Identify which cell holds the provided text, then report its [x, y] central coordinate. 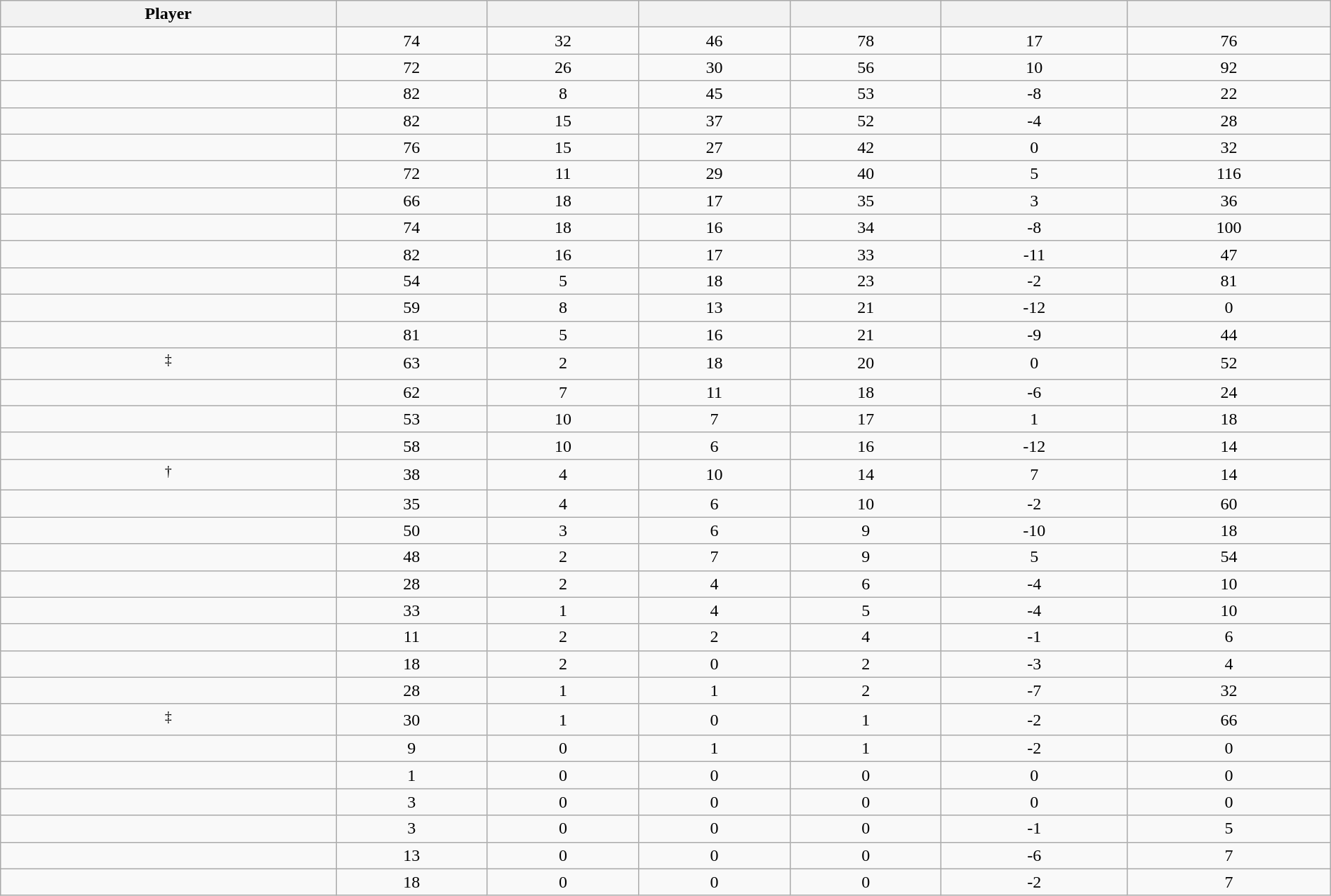
44 [1229, 335]
47 [1229, 254]
-9 [1035, 335]
92 [1229, 67]
23 [866, 281]
59 [412, 307]
34 [866, 227]
37 [715, 121]
20 [866, 363]
22 [1229, 94]
26 [563, 67]
58 [412, 446]
100 [1229, 227]
45 [715, 94]
63 [412, 363]
78 [866, 41]
29 [715, 174]
27 [715, 147]
40 [866, 174]
-11 [1035, 254]
48 [412, 557]
-10 [1035, 530]
60 [1229, 504]
62 [412, 392]
46 [715, 41]
-3 [1035, 664]
36 [1229, 201]
-7 [1035, 690]
42 [866, 147]
Player [168, 14]
24 [1229, 392]
† [168, 474]
56 [866, 67]
38 [412, 474]
116 [1229, 174]
50 [412, 530]
